Extract the (x, y) coordinate from the center of the cell holding the provided text.  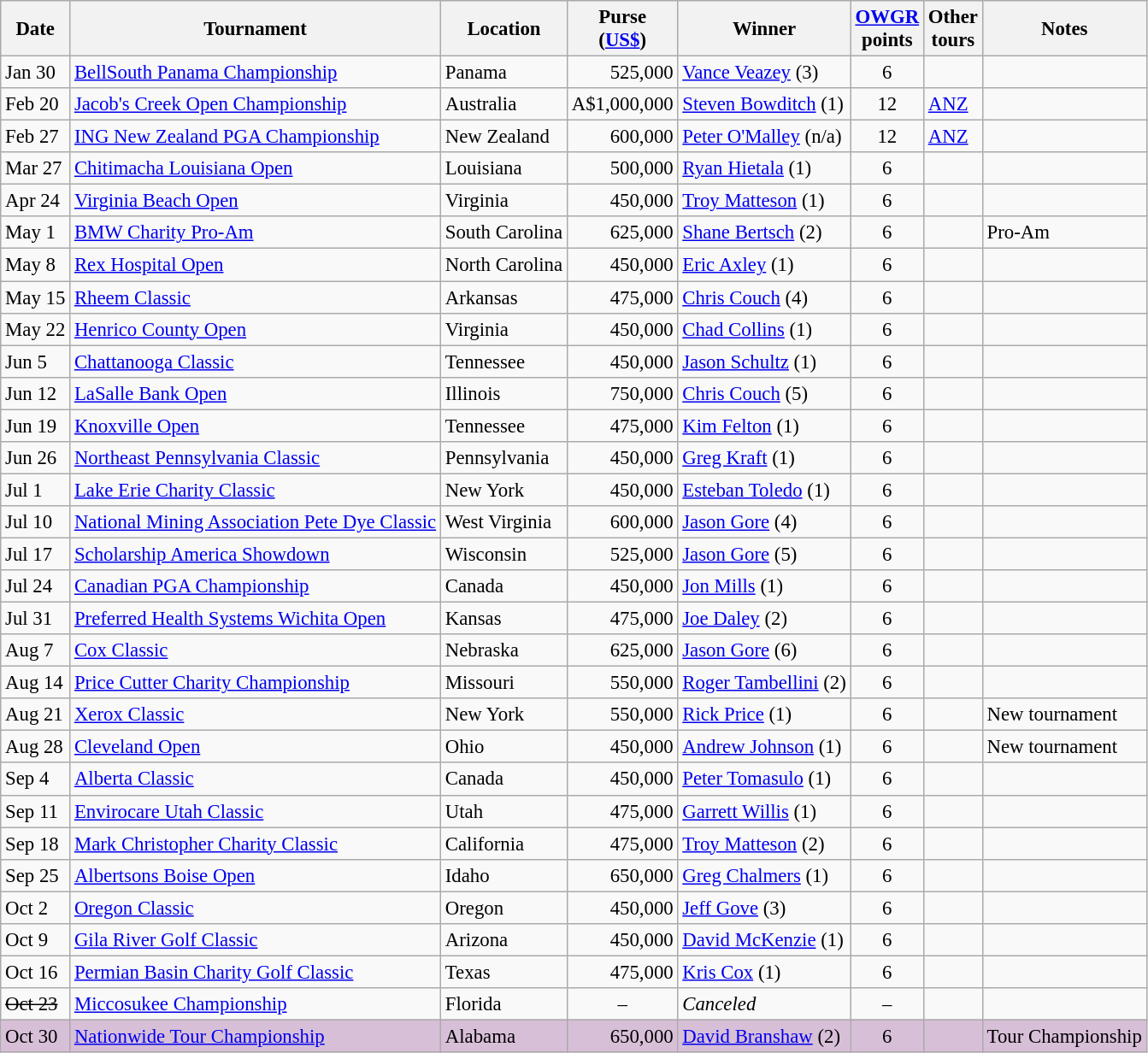
Idaho (503, 875)
Cleveland Open (256, 747)
Purse(US$) (622, 29)
Date (36, 29)
Chitimacha Louisiana Open (256, 168)
Chad Collins (1) (764, 329)
Nationwide Tour Championship (256, 1036)
Peter O'Malley (n/a) (764, 137)
Canadian PGA Championship (256, 586)
Tour Championship (1064, 1036)
Greg Chalmers (1) (764, 875)
Kim Felton (1) (764, 426)
South Carolina (503, 233)
May 22 (36, 329)
Wisconsin (503, 554)
California (503, 844)
Jason Gore (6) (764, 650)
Greg Kraft (1) (764, 458)
Eric Axley (1) (764, 265)
Oregon (503, 908)
Esteban Toledo (1) (764, 490)
May 8 (36, 265)
Jul 17 (36, 554)
Apr 24 (36, 201)
Aug 21 (36, 715)
Jun 19 (36, 426)
Jul 10 (36, 522)
Missouri (503, 683)
Price Cutter Charity Championship (256, 683)
Mark Christopher Charity Classic (256, 844)
Pro-Am (1064, 233)
Chris Couch (4) (764, 297)
Cox Classic (256, 650)
Othertours (952, 29)
500,000 (622, 168)
Illinois (503, 393)
Garrett Willis (1) (764, 811)
Roger Tambellini (2) (764, 683)
Aug 28 (36, 747)
Jason Gore (5) (764, 554)
Vance Veazey (3) (764, 73)
National Mining Association Pete Dye Classic (256, 522)
Oct 9 (36, 940)
Shane Bertsch (2) (764, 233)
Henrico County Open (256, 329)
Canceled (764, 1004)
New Zealand (503, 137)
Louisiana (503, 168)
Sep 4 (36, 779)
Aug 14 (36, 683)
Winner (764, 29)
Arkansas (503, 297)
Oct 30 (36, 1036)
Permian Basin Charity Golf Classic (256, 972)
Alabama (503, 1036)
Troy Matteson (1) (764, 201)
Rex Hospital Open (256, 265)
Scholarship America Showdown (256, 554)
North Carolina (503, 265)
Texas (503, 972)
750,000 (622, 393)
Sep 11 (36, 811)
Aug 7 (36, 650)
Steven Bowditch (1) (764, 104)
Jul 1 (36, 490)
Oct 2 (36, 908)
Feb 27 (36, 137)
Sep 18 (36, 844)
Oregon Classic (256, 908)
Miccosukee Championship (256, 1004)
Kansas (503, 619)
Andrew Johnson (1) (764, 747)
BellSouth Panama Championship (256, 73)
Joe Daley (2) (764, 619)
ING New Zealand PGA Championship (256, 137)
Preferred Health Systems Wichita Open (256, 619)
Nebraska (503, 650)
Tournament (256, 29)
Jan 30 (36, 73)
Albertsons Boise Open (256, 875)
David Branshaw (2) (764, 1036)
Chris Couch (5) (764, 393)
May 1 (36, 233)
Australia (503, 104)
Pennsylvania (503, 458)
Ohio (503, 747)
May 15 (36, 297)
Kris Cox (1) (764, 972)
Virginia Beach Open (256, 201)
Troy Matteson (2) (764, 844)
Alberta Classic (256, 779)
Feb 20 (36, 104)
Jon Mills (1) (764, 586)
Jason Gore (4) (764, 522)
Xerox Classic (256, 715)
Knoxville Open (256, 426)
Rick Price (1) (764, 715)
Chattanooga Classic (256, 362)
Jun 12 (36, 393)
Jeff Gove (3) (764, 908)
Notes (1064, 29)
Oct 23 (36, 1004)
Jason Schultz (1) (764, 362)
Oct 16 (36, 972)
Panama (503, 73)
Envirocare Utah Classic (256, 811)
Ryan Hietala (1) (764, 168)
Rheem Classic (256, 297)
Jul 24 (36, 586)
Peter Tomasulo (1) (764, 779)
Northeast Pennsylvania Classic (256, 458)
Sep 25 (36, 875)
OWGRpoints (887, 29)
Jacob's Creek Open Championship (256, 104)
LaSalle Bank Open (256, 393)
David McKenzie (1) (764, 940)
Florida (503, 1004)
BMW Charity Pro-Am (256, 233)
Jul 31 (36, 619)
Jun 26 (36, 458)
Utah (503, 811)
Arizona (503, 940)
Lake Erie Charity Classic (256, 490)
Mar 27 (36, 168)
Jun 5 (36, 362)
Gila River Golf Classic (256, 940)
A$1,000,000 (622, 104)
West Virginia (503, 522)
Location (503, 29)
